Return (X, Y) of the center of cell containing provided text 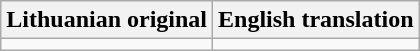
English translation (316, 20)
Lithuanian original (107, 20)
